Search for the cell housing the specified text and yield its [x, y] center coordinate. 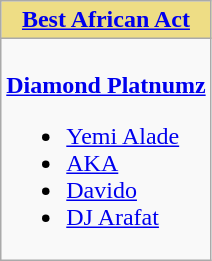
Diamond PlatnumzYemi AladeAKADavidoDJ Arafat [106, 150]
Best African Act [106, 20]
